Pinpoint the cell where the given text exists, returning its [X, Y] midpoint coordinate. 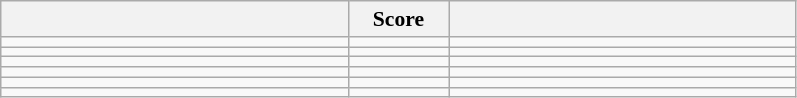
Score [398, 19]
